Determine the (X, Y) coordinate at the center of the cell enclosing the given text.  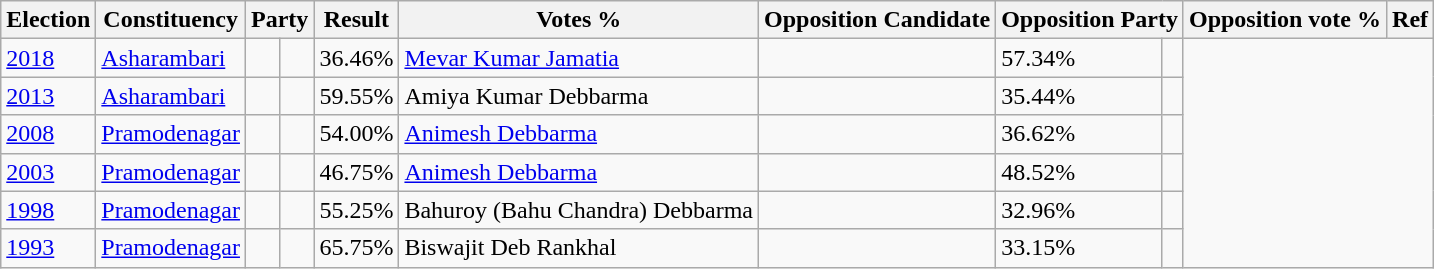
Result (356, 20)
55.25% (356, 210)
46.75% (356, 172)
35.44% (1079, 96)
2013 (48, 96)
Amiya Kumar Debbarma (579, 96)
Constituency (171, 20)
57.34% (1079, 58)
65.75% (356, 248)
Opposition vote % (1284, 20)
Biswajit Deb Rankhal (579, 248)
2018 (48, 58)
Party (279, 20)
Opposition Party (1090, 20)
Votes % (579, 20)
36.46% (356, 58)
Mevar Kumar Jamatia (579, 58)
Ref (1410, 20)
48.52% (1079, 172)
32.96% (1079, 210)
1998 (48, 210)
Opposition Candidate (878, 20)
2008 (48, 134)
2003 (48, 172)
54.00% (356, 134)
Bahuroy (Bahu Chandra) Debbarma (579, 210)
59.55% (356, 96)
1993 (48, 248)
36.62% (1079, 134)
33.15% (1079, 248)
Election (48, 20)
